Output the [X, Y] coordinate of the center of the cell containing the given text.  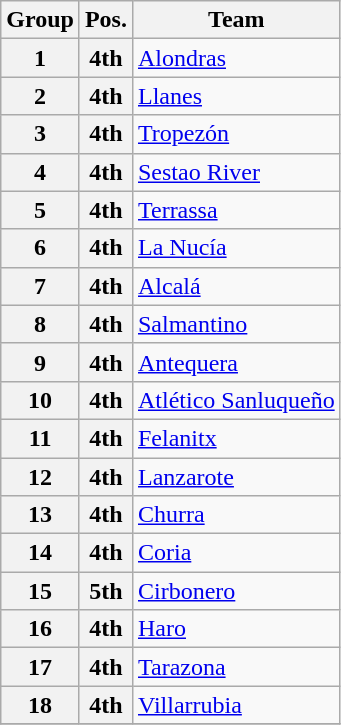
Felanitx [236, 438]
18 [40, 705]
17 [40, 667]
Terrassa [236, 210]
Haro [236, 629]
9 [40, 362]
14 [40, 553]
Lanzarote [236, 477]
1 [40, 58]
Tropezón [236, 134]
Alondras [236, 58]
8 [40, 324]
Salmantino [236, 324]
Churra [236, 515]
Antequera [236, 362]
11 [40, 438]
Llanes [236, 96]
15 [40, 591]
10 [40, 400]
Alcalá [236, 286]
4 [40, 172]
Coria [236, 553]
Atlético Sanluqueño [236, 400]
5 [40, 210]
7 [40, 286]
12 [40, 477]
3 [40, 134]
Villarrubia [236, 705]
5th [106, 591]
La Nucía [236, 248]
Tarazona [236, 667]
13 [40, 515]
16 [40, 629]
Pos. [106, 20]
2 [40, 96]
Sestao River [236, 172]
6 [40, 248]
Team [236, 20]
Group [40, 20]
Cirbonero [236, 591]
